Locate the cell with the specified text and output its (X, Y) center coordinate. 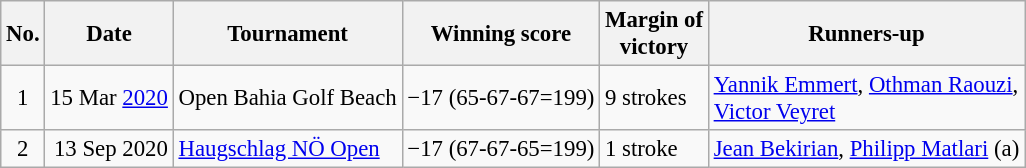
−17 (65-67-67=199) (501, 98)
Runners-up (866, 34)
Date (109, 34)
Haugschlag NÖ Open (288, 149)
15 Mar 2020 (109, 98)
−17 (67-67-65=199) (501, 149)
9 strokes (654, 98)
Yannik Emmert, Othman Raouzi, Victor Veyret (866, 98)
Margin ofvictory (654, 34)
Tournament (288, 34)
1 stroke (654, 149)
No. (23, 34)
2 (23, 149)
Jean Bekirian, Philipp Matlari (a) (866, 149)
Open Bahia Golf Beach (288, 98)
13 Sep 2020 (109, 149)
Winning score (501, 34)
1 (23, 98)
